From the cell containing the given text, extract its center point as [x, y] coordinate. 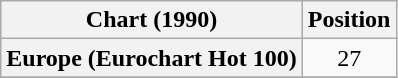
27 [349, 58]
Europe (Eurochart Hot 100) [152, 58]
Position [349, 20]
Chart (1990) [152, 20]
